Pinpoint the cell where the given text exists, returning its (x, y) midpoint coordinate. 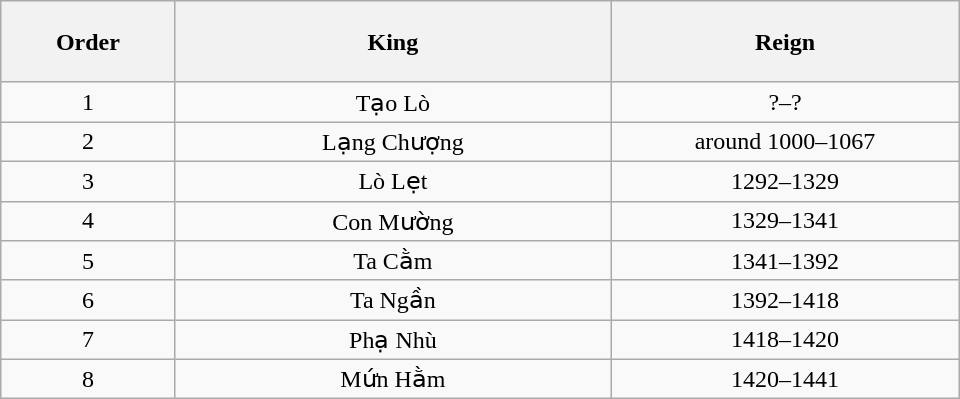
1292–1329 (786, 181)
5 (88, 261)
Order (88, 42)
2 (88, 142)
1392–1418 (786, 300)
4 (88, 221)
1329–1341 (786, 221)
Mứn Hằm (393, 379)
1420–1441 (786, 379)
6 (88, 300)
Lò Lẹt (393, 181)
Con Mường (393, 221)
1418–1420 (786, 340)
3 (88, 181)
7 (88, 340)
?–? (786, 102)
Reign (786, 42)
Tạo Lò (393, 102)
1341–1392 (786, 261)
1 (88, 102)
Ta Ngần (393, 300)
Lạng Chượng (393, 142)
8 (88, 379)
around 1000–1067 (786, 142)
King (393, 42)
Ta Cằm (393, 261)
Phạ Nhù (393, 340)
